Scan for the cell matching the given text and deliver its (x, y) coordinate at center. 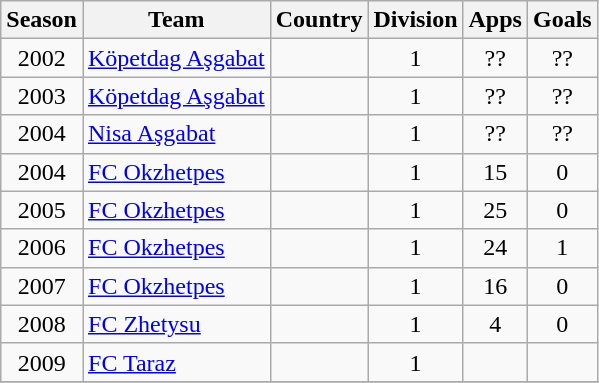
25 (495, 210)
Team (176, 20)
Country (319, 20)
2002 (42, 58)
Division (416, 20)
2005 (42, 210)
2006 (42, 248)
FC Taraz (176, 362)
2007 (42, 286)
24 (495, 248)
2008 (42, 324)
Nisa Aşgabat (176, 134)
Goals (562, 20)
16 (495, 286)
2009 (42, 362)
15 (495, 172)
2003 (42, 96)
Season (42, 20)
4 (495, 324)
FC Zhetysu (176, 324)
Apps (495, 20)
